Find where the given text appears and provide that cell's center as (X, Y) coordinate. 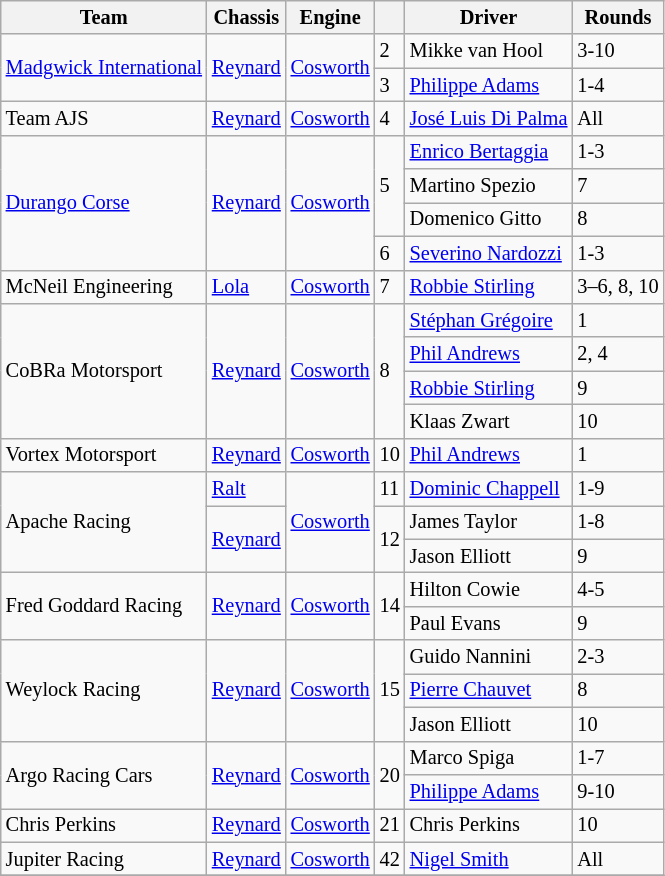
Lola (246, 287)
Driver (489, 17)
McNeil Engineering (104, 287)
5 (390, 186)
Hilton Cowie (489, 589)
Apache Racing (104, 522)
21 (390, 825)
9-10 (618, 791)
Martino Spezio (489, 186)
James Taylor (489, 522)
4 (390, 118)
Klaas Zwart (489, 421)
2, 4 (618, 354)
Mikke van Hool (489, 51)
Team AJS (104, 118)
Weylock Racing (104, 690)
Paul Evans (489, 623)
1-7 (618, 758)
6 (390, 253)
Argo Racing Cars (104, 774)
20 (390, 774)
14 (390, 606)
15 (390, 690)
Team (104, 17)
3–6, 8, 10 (618, 287)
Severino Nardozzi (489, 253)
3 (390, 85)
Rounds (618, 17)
Guido Nannini (489, 657)
Marco Spiga (489, 758)
11 (390, 489)
Vortex Motorsport (104, 455)
42 (390, 859)
4-5 (618, 589)
Fred Goddard Racing (104, 606)
Durango Corse (104, 202)
Nigel Smith (489, 859)
Stéphan Grégoire (489, 320)
José Luis Di Palma (489, 118)
Enrico Bertaggia (489, 152)
3-10 (618, 51)
Engine (330, 17)
12 (390, 538)
2 (390, 51)
Pierre Chauvet (489, 690)
CoBRa Motorsport (104, 370)
Chassis (246, 17)
Madgwick International (104, 68)
1-9 (618, 489)
Jupiter Racing (104, 859)
1-8 (618, 522)
2-3 (618, 657)
1-4 (618, 85)
Ralt (246, 489)
Domenico Gitto (489, 219)
Dominic Chappell (489, 489)
